Extract the [X, Y] coordinate from the center of the cell holding the provided text.  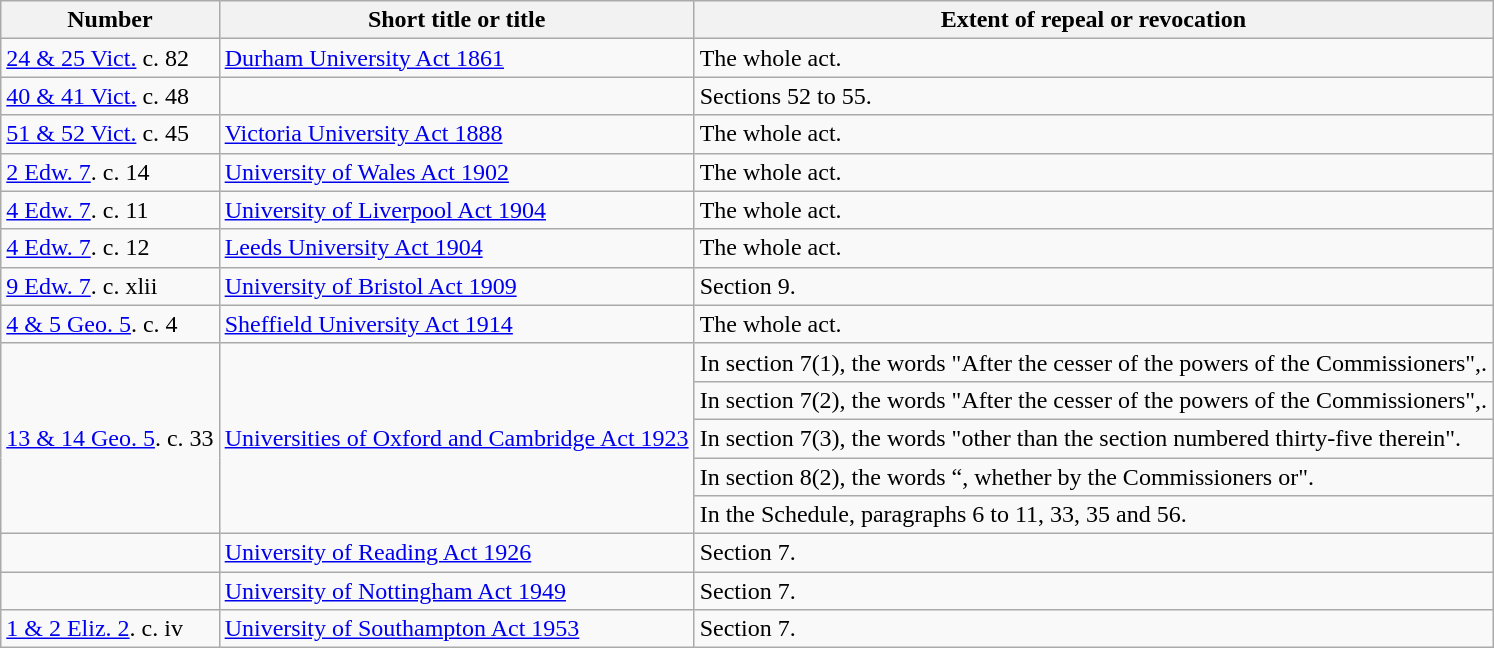
51 & 52 Vict. c. 45 [110, 134]
Short title or title [456, 20]
Sections 52 to 55. [1093, 96]
University of Southampton Act 1953 [456, 629]
4 Edw. 7. c. 11 [110, 210]
1 & 2 Eliz. 2. c. iv [110, 629]
University of Wales Act 1902 [456, 172]
University of Nottingham Act 1949 [456, 591]
40 & 41 Vict. c. 48 [110, 96]
University of Bristol Act 1909 [456, 286]
4 Edw. 7. c. 12 [110, 248]
Universities of Oxford and Cambridge Act 1923 [456, 438]
9 Edw. 7. c. xlii [110, 286]
2 Edw. 7. c. 14 [110, 172]
Leeds University Act 1904 [456, 248]
University of Reading Act 1926 [456, 553]
13 & 14 Geo. 5. c. 33 [110, 438]
In section 7(1), the words "After the cesser of the powers of the Commissioners",. [1093, 362]
Sheffield University Act 1914 [456, 324]
24 & 25 Vict. c. 82 [110, 58]
Victoria University Act 1888 [456, 134]
University of Liverpool Act 1904 [456, 210]
In section 8(2), the words “, whether by the Commissioners or". [1093, 477]
In the Schedule, paragraphs 6 to 11, 33, 35 and 56. [1093, 515]
4 & 5 Geo. 5. c. 4 [110, 324]
In section 7(3), the words "other than the section numbered thirty-five therein". [1093, 438]
In section 7(2), the words "After the cesser of the powers of the Commissioners",. [1093, 400]
Section 9. [1093, 286]
Durham University Act 1861 [456, 58]
Number [110, 20]
Extent of repeal or revocation [1093, 20]
